Find where the given text appears and provide that cell's center as (X, Y) coordinate. 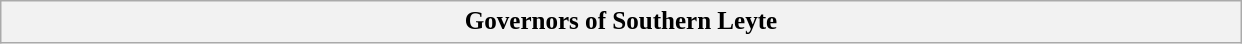
Governors of Southern Leyte (621, 22)
